Extract the [X, Y] coordinate from the center of the cell holding the provided text.  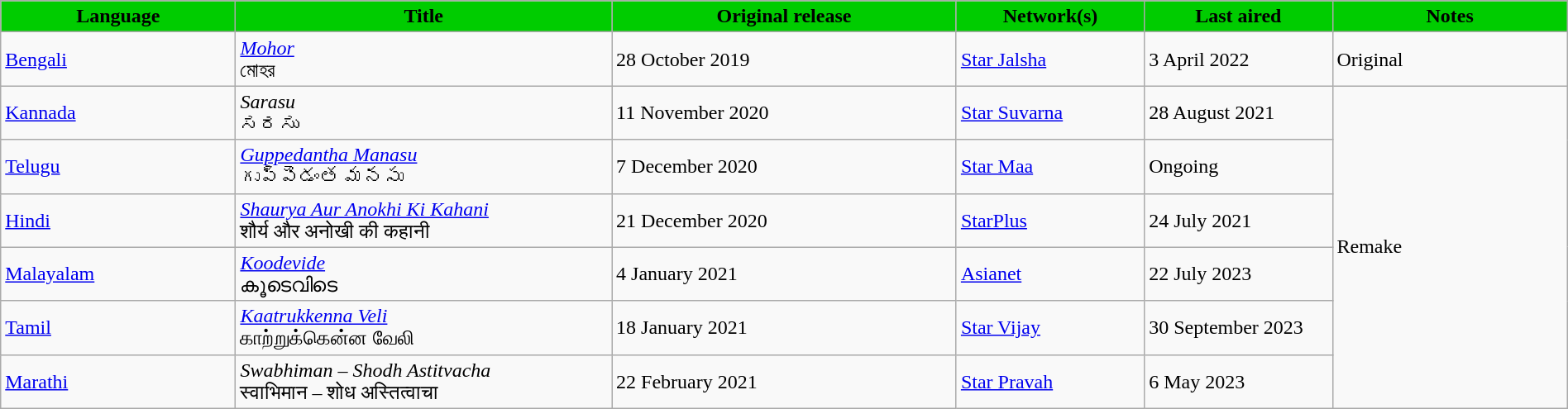
Sarasu ಸರಸು [423, 112]
Malayalam [118, 274]
Remake [1450, 247]
Telugu [118, 167]
Hindi [118, 220]
Star Maa [1050, 167]
Star Suvarna [1050, 112]
Language [118, 17]
Title [423, 17]
Ongoing [1239, 167]
Star Jalsha [1050, 59]
Kaatrukkenna Veli காற்றுக்கென்ன வேலி [423, 327]
Marathi [118, 382]
Star Vijay [1050, 327]
4 January 2021 [784, 274]
Last aired [1239, 17]
11 November 2020 [784, 112]
6 May 2023 [1239, 382]
Shaurya Aur Anokhi Ki Kahani शौर्य और अनोखी की कहानी [423, 220]
Bengali [118, 59]
18 January 2021 [784, 327]
Kannada [118, 112]
3 April 2022 [1239, 59]
StarPlus [1050, 220]
24 July 2021 [1239, 220]
21 December 2020 [784, 220]
Original release [784, 17]
Notes [1450, 17]
22 July 2023 [1239, 274]
Koodevide കൂടെവിടെ [423, 274]
30 September 2023 [1239, 327]
Swabhiman – Shodh Astitvacha स्वाभिमान – शोध अस्तित्वाचा [423, 382]
Tamil [118, 327]
Original [1450, 59]
7 December 2020 [784, 167]
Network(s) [1050, 17]
28 October 2019 [784, 59]
Star Pravah [1050, 382]
22 February 2021 [784, 382]
Asianet [1050, 274]
28 August 2021 [1239, 112]
Guppedantha Manasu గుప్పెడంత మనసు [423, 167]
Mohor মোহর [423, 59]
